Scan for the cell matching the given text and deliver its (x, y) coordinate at center. 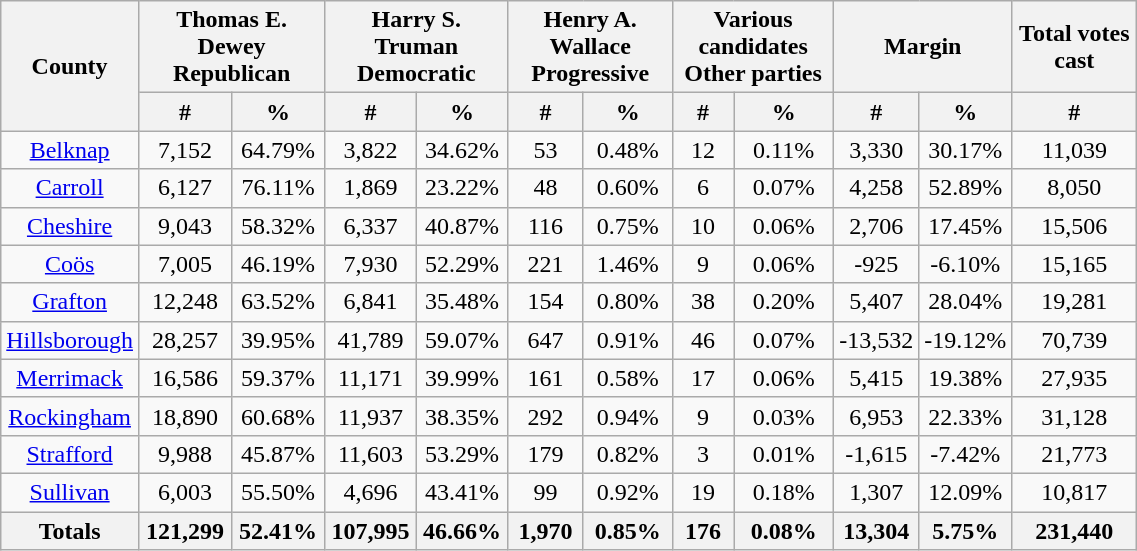
-6.10% (966, 264)
5,407 (876, 302)
60.68% (278, 416)
9,988 (184, 454)
52.29% (462, 264)
11,937 (371, 416)
27,935 (1074, 378)
Belknap (70, 150)
76.11% (278, 188)
4,258 (876, 188)
0.48% (628, 150)
0.92% (628, 492)
58.32% (278, 226)
34.62% (462, 150)
County (70, 66)
10 (702, 226)
19 (702, 492)
11,603 (371, 454)
231,440 (1074, 531)
18,890 (184, 416)
13,304 (876, 531)
9,043 (184, 226)
6,337 (371, 226)
19,281 (1074, 302)
Carroll (70, 188)
Various candidatesOther parties (752, 47)
Margin (923, 47)
6,841 (371, 302)
5,415 (876, 378)
179 (546, 454)
11,039 (1074, 150)
161 (546, 378)
45.87% (278, 454)
0.80% (628, 302)
7,930 (371, 264)
59.37% (278, 378)
3,330 (876, 150)
31,128 (1074, 416)
0.03% (784, 416)
39.95% (278, 340)
12 (702, 150)
Rockingham (70, 416)
0.18% (784, 492)
0.20% (784, 302)
11,171 (371, 378)
38 (702, 302)
154 (546, 302)
6,953 (876, 416)
6,003 (184, 492)
107,995 (371, 531)
16,586 (184, 378)
6,127 (184, 188)
28,257 (184, 340)
Cheshire (70, 226)
176 (702, 531)
0.11% (784, 150)
0.08% (784, 531)
41,789 (371, 340)
30.17% (966, 150)
Hillsborough (70, 340)
-7.42% (966, 454)
12,248 (184, 302)
Coös (70, 264)
Grafton (70, 302)
Thomas E. DeweyRepublican (231, 47)
0.94% (628, 416)
Total votes cast (1074, 47)
0.85% (628, 531)
23.22% (462, 188)
-1,615 (876, 454)
-925 (876, 264)
Harry S. TrumanDemocratic (416, 47)
39.99% (462, 378)
5.75% (966, 531)
3,822 (371, 150)
15,506 (1074, 226)
46.66% (462, 531)
35.48% (462, 302)
38.35% (462, 416)
Sullivan (70, 492)
-19.12% (966, 340)
64.79% (278, 150)
0.91% (628, 340)
1.46% (628, 264)
0.75% (628, 226)
0.58% (628, 378)
7,152 (184, 150)
1,970 (546, 531)
22.33% (966, 416)
0.60% (628, 188)
53.29% (462, 454)
63.52% (278, 302)
647 (546, 340)
17 (702, 378)
17.45% (966, 226)
292 (546, 416)
15,165 (1074, 264)
59.07% (462, 340)
Merrimack (70, 378)
46.19% (278, 264)
6 (702, 188)
7,005 (184, 264)
-13,532 (876, 340)
19.38% (966, 378)
40.87% (462, 226)
Totals (70, 531)
0.01% (784, 454)
121,299 (184, 531)
52.89% (966, 188)
8,050 (1074, 188)
99 (546, 492)
48 (546, 188)
116 (546, 226)
55.50% (278, 492)
Henry A. WallaceProgressive (590, 47)
46 (702, 340)
28.04% (966, 302)
43.41% (462, 492)
Strafford (70, 454)
70,739 (1074, 340)
2,706 (876, 226)
53 (546, 150)
1,869 (371, 188)
4,696 (371, 492)
0.82% (628, 454)
12.09% (966, 492)
21,773 (1074, 454)
221 (546, 264)
1,307 (876, 492)
3 (702, 454)
10,817 (1074, 492)
52.41% (278, 531)
